Capture the cell that displays the provided text and extract its [X, Y] central coordinate. 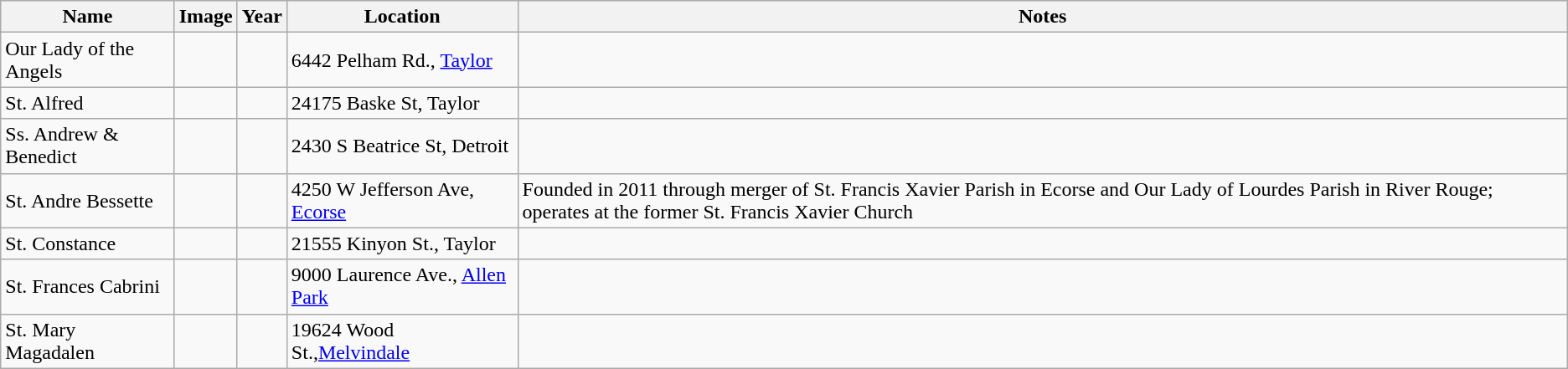
Year [261, 17]
St. Alfred [87, 103]
Notes [1042, 17]
St. Constance [87, 243]
4250 W Jefferson Ave, Ecorse [402, 201]
19624 Wood St.,Melvindale [402, 341]
Ss. Andrew & Benedict [87, 146]
2430 S Beatrice St, Detroit [402, 146]
24175 Baske St, Taylor [402, 103]
6442 Pelham Rd., Taylor [402, 60]
Location [402, 17]
Our Lady of the Angels [87, 60]
St. Frances Cabrini [87, 286]
Name [87, 17]
9000 Laurence Ave., Allen Park [402, 286]
St. Andre Bessette [87, 201]
St. Mary Magadalen [87, 341]
21555 Kinyon St., Taylor [402, 243]
Image [206, 17]
